From the cell containing the given text, extract its center point as [X, Y] coordinate. 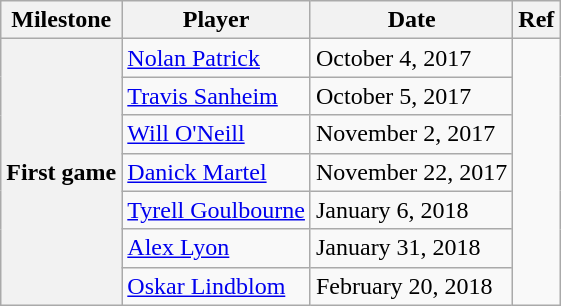
Oskar Lindblom [216, 286]
Milestone [62, 20]
January 31, 2018 [411, 248]
November 2, 2017 [411, 134]
Nolan Patrick [216, 58]
Tyrell Goulbourne [216, 210]
February 20, 2018 [411, 286]
Player [216, 20]
Danick Martel [216, 172]
Alex Lyon [216, 248]
Will O'Neill [216, 134]
November 22, 2017 [411, 172]
October 5, 2017 [411, 96]
Travis Sanheim [216, 96]
First game [62, 172]
Ref [536, 20]
January 6, 2018 [411, 210]
October 4, 2017 [411, 58]
Date [411, 20]
